Pinpoint the cell where the given text exists, returning its [x, y] midpoint coordinate. 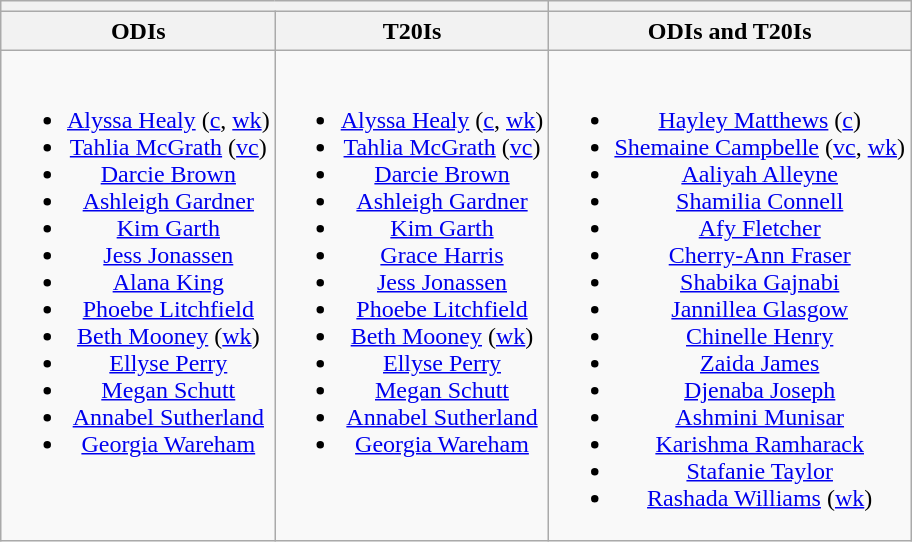
T20Is [412, 31]
ODIs [138, 31]
ODIs and T20Is [730, 31]
